Locate the cell with the specified text and output its [x, y] center coordinate. 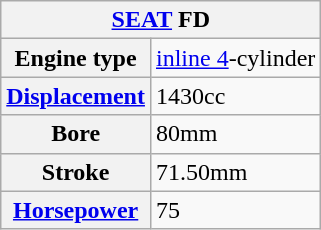
80mm [235, 134]
1430cc [235, 96]
Bore [76, 134]
Displacement [76, 96]
75 [235, 210]
Engine type [76, 58]
Horsepower [76, 210]
inline 4-cylinder [235, 58]
71.50mm [235, 172]
SEAT FD [161, 20]
Stroke [76, 172]
